Identify which cell holds the provided text, then report its [X, Y] central coordinate. 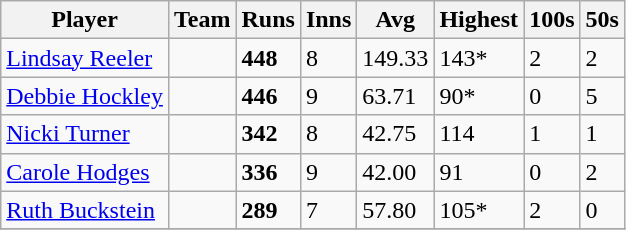
Player [85, 20]
446 [268, 96]
Inns [328, 20]
105* [479, 210]
42.75 [396, 134]
Team [202, 20]
336 [268, 172]
342 [268, 134]
91 [479, 172]
448 [268, 58]
289 [268, 210]
114 [479, 134]
149.33 [396, 58]
50s [602, 20]
Nicki Turner [85, 134]
100s [552, 20]
Lindsay Reeler [85, 58]
Runs [268, 20]
Avg [396, 20]
5 [602, 96]
90* [479, 96]
Debbie Hockley [85, 96]
57.80 [396, 210]
Carole Hodges [85, 172]
Highest [479, 20]
7 [328, 210]
42.00 [396, 172]
63.71 [396, 96]
143* [479, 58]
Ruth Buckstein [85, 210]
